Return (x, y) of the center of cell containing provided text 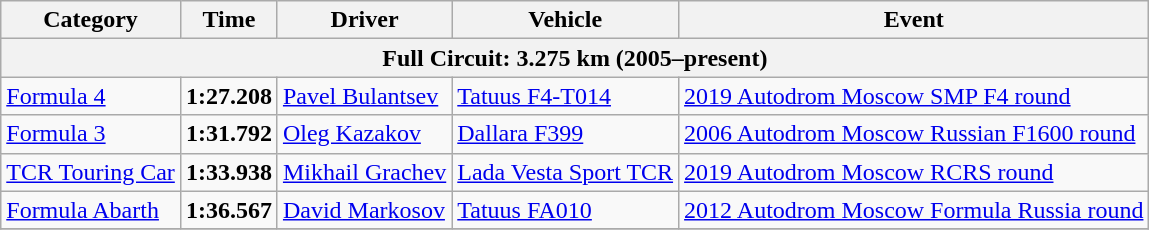
Driver (364, 20)
Formula 3 (91, 134)
Time (228, 20)
Formula 4 (91, 96)
1:36.567 (228, 210)
1:27.208 (228, 96)
Tatuus FA010 (566, 210)
1:31.792 (228, 134)
David Markosov (364, 210)
2019 Autodrom Moscow RCRS round (914, 172)
2019 Autodrom Moscow SMP F4 round (914, 96)
Pavel Bulantsev (364, 96)
Oleg Kazakov (364, 134)
Lada Vesta Sport TCR (566, 172)
2012 Autodrom Moscow Formula Russia round (914, 210)
2006 Autodrom Moscow Russian F1600 round (914, 134)
Dallara F399 (566, 134)
TCR Touring Car (91, 172)
Formula Abarth (91, 210)
Full Circuit: 3.275 km (2005–present) (575, 58)
Tatuus F4-T014 (566, 96)
Category (91, 20)
Vehicle (566, 20)
1:33.938 (228, 172)
Event (914, 20)
Mikhail Grachev (364, 172)
